Output the (x, y) coordinate of the center of the cell containing the given text.  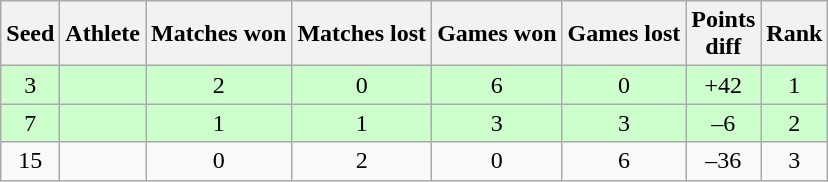
+42 (724, 85)
Seed (30, 34)
Athlete (103, 34)
Matches lost (362, 34)
7 (30, 123)
–6 (724, 123)
Games lost (624, 34)
–36 (724, 161)
Pointsdiff (724, 34)
Matches won (219, 34)
Games won (497, 34)
Rank (794, 34)
15 (30, 161)
